Find where the given text appears and provide that cell's center as [X, Y] coordinate. 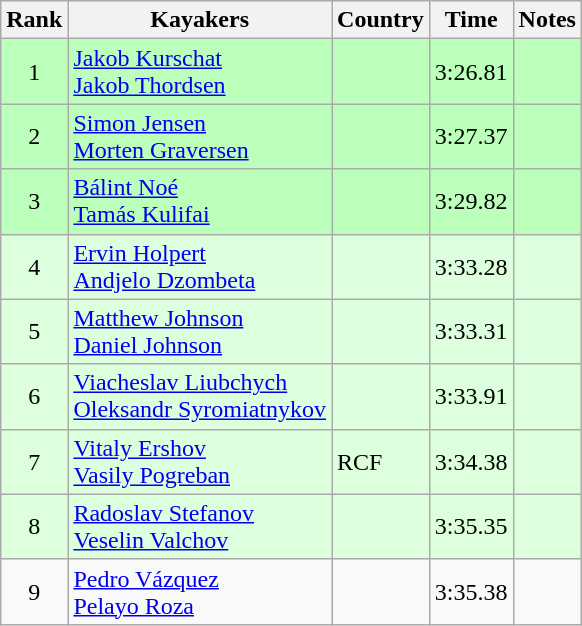
3:35.38 [471, 592]
Country [381, 20]
Ervin HolpertAndjelo Dzombeta [200, 266]
3:29.82 [471, 202]
Radoslav StefanovVeselin Valchov [200, 526]
6 [34, 396]
Jakob KurschatJakob Thordsen [200, 72]
3:26.81 [471, 72]
Vitaly ErshovVasily Pogreban [200, 462]
4 [34, 266]
Viacheslav LiubchychOleksandr Syromiatnykov [200, 396]
3:34.38 [471, 462]
3:33.91 [471, 396]
Time [471, 20]
7 [34, 462]
2 [34, 136]
Matthew JohnsonDaniel Johnson [200, 332]
Kayakers [200, 20]
3:27.37 [471, 136]
3:33.28 [471, 266]
3:35.35 [471, 526]
1 [34, 72]
Pedro VázquezPelayo Roza [200, 592]
Bálint NoéTamás Kulifai [200, 202]
3 [34, 202]
5 [34, 332]
8 [34, 526]
Simon JensenMorten Graversen [200, 136]
3:33.31 [471, 332]
RCF [381, 462]
Notes [547, 20]
Rank [34, 20]
9 [34, 592]
